Locate the cell with the specified text and output its [x, y] center coordinate. 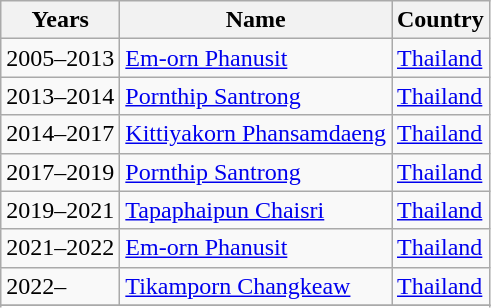
2013–2014 [60, 96]
Tapaphaipun Chaisri [256, 210]
Years [60, 20]
2021–2022 [60, 248]
Name [256, 20]
Tikamporn Changkeaw [256, 286]
2017–2019 [60, 172]
2022– [60, 286]
2005–2013 [60, 58]
2019–2021 [60, 210]
Kittiyakorn Phansamdaeng [256, 134]
Country [441, 20]
2014–2017 [60, 134]
